Capture the cell that displays the provided text and extract its (x, y) central coordinate. 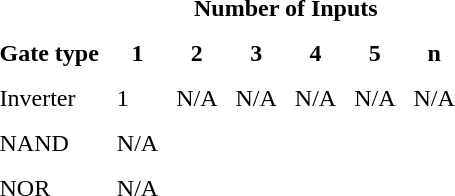
4 (315, 53)
5 (375, 53)
3 (256, 53)
2 (197, 53)
